From the cell containing the given text, extract its center point as [x, y] coordinate. 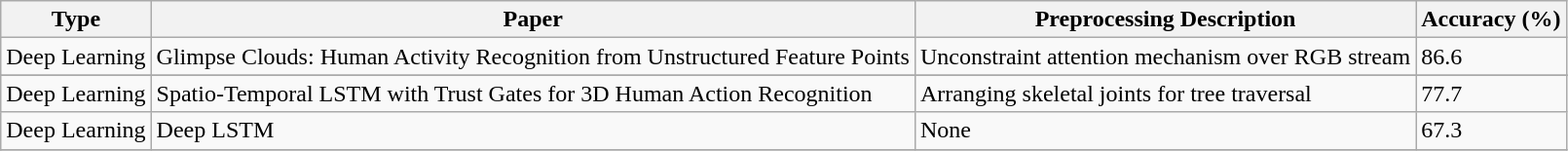
Arranging skeletal joints for tree traversal [1165, 94]
Accuracy (%) [1491, 19]
Type [76, 19]
Spatio-Temporal LSTM with Trust Gates for 3D Human Action Recognition [533, 94]
Deep LSTM [533, 131]
67.3 [1491, 131]
Glimpse Clouds: Human Activity Recognition from Unstructured Feature Points [533, 57]
None [1165, 131]
Paper [533, 19]
77.7 [1491, 94]
Unconstraint attention mechanism over RGB stream [1165, 57]
86.6 [1491, 57]
Preprocessing Description [1165, 19]
